Capture the cell that displays the provided text and extract its (x, y) central coordinate. 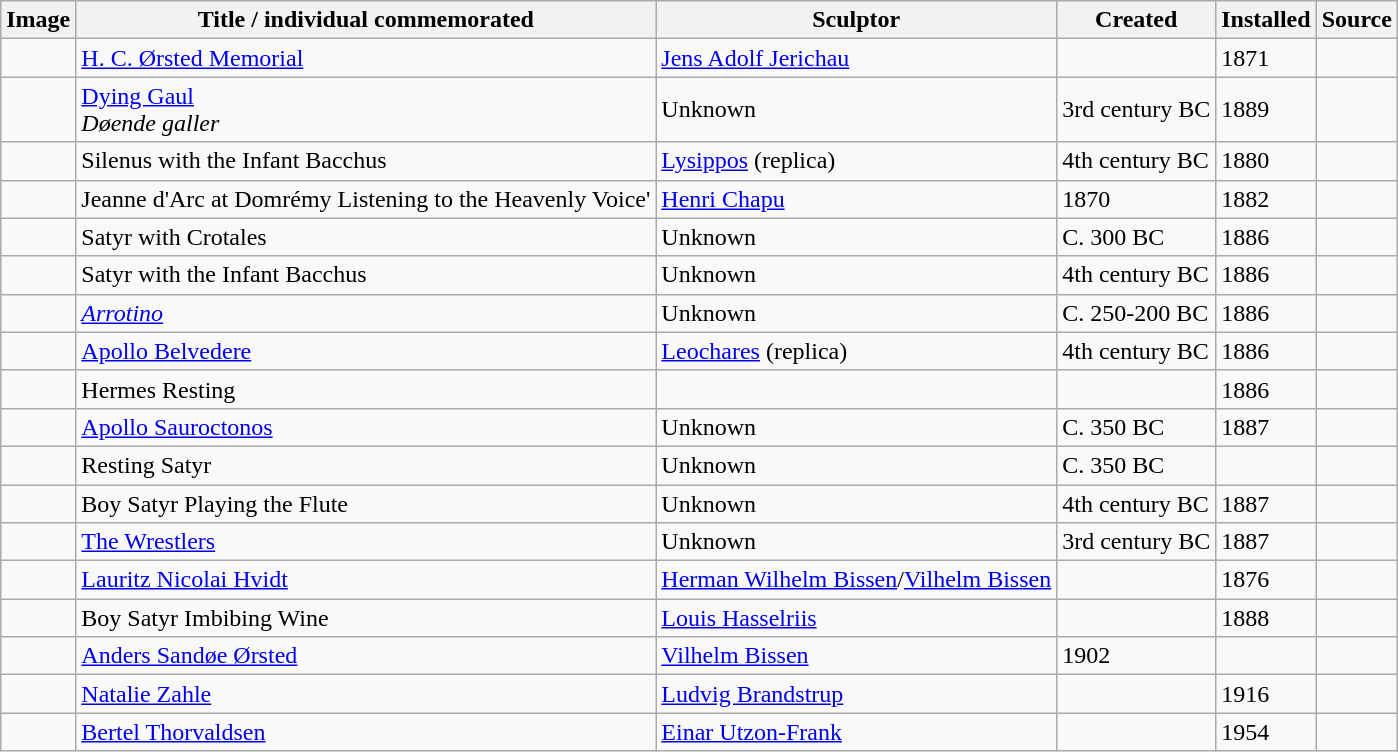
Dying GaulDøende galler (366, 110)
Hermes Resting (366, 389)
Boy Satyr Playing the Flute (366, 503)
Satyr with the Infant Bacchus (366, 275)
Installed (1266, 20)
Satyr with Crotales (366, 237)
Ludvig Brandstrup (856, 694)
1882 (1266, 199)
1876 (1266, 580)
1889 (1266, 110)
1870 (1136, 199)
1902 (1136, 656)
Anders Sandøe Ørsted (366, 656)
Louis Hasselriis (856, 618)
Jeanne d'Arc at Domrémy Listening to the Heavenly Voice' (366, 199)
1880 (1266, 161)
Lauritz Nicolai Hvidt (366, 580)
Boy Satyr Imbibing Wine (366, 618)
C. 250-200 BC (1136, 313)
Bertel Thorvaldsen (366, 732)
Resting Satyr (366, 465)
H. C. Ørsted Memorial (366, 58)
1888 (1266, 618)
The Wrestlers (366, 542)
Vilhelm Bissen (856, 656)
Arrotino (366, 313)
1916 (1266, 694)
Sculptor (856, 20)
Silenus with the Infant Bacchus (366, 161)
1954 (1266, 732)
Apollo Sauroctonos (366, 427)
Source (1356, 20)
Herman Wilhelm Bissen/Vilhelm Bissen (856, 580)
C. 300 BC (1136, 237)
Lysippos (replica) (856, 161)
Created (1136, 20)
Henri Chapu (856, 199)
Image (38, 20)
Leochares (replica) (856, 351)
Natalie Zahle (366, 694)
Jens Adolf Jerichau (856, 58)
1871 (1266, 58)
Apollo Belvedere (366, 351)
Einar Utzon-Frank (856, 732)
Title / individual commemorated (366, 20)
